Provide the [X, Y] coordinate of the cell's center where the given text is located.  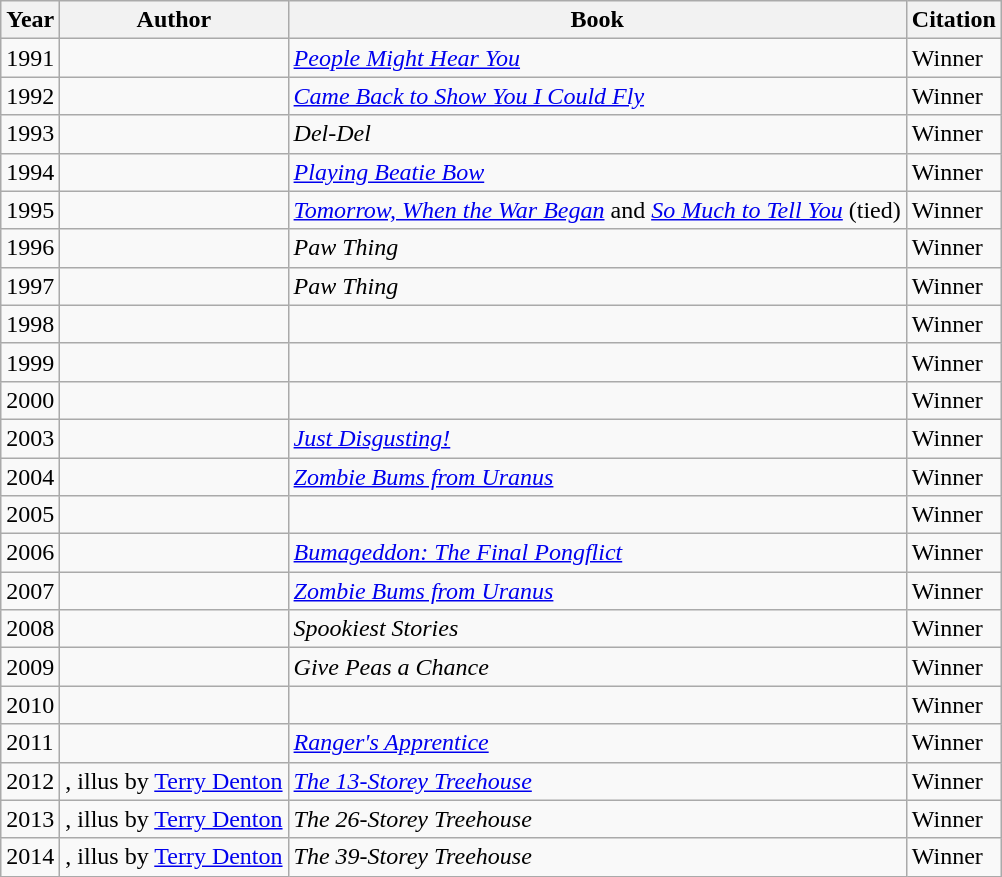
1992 [30, 96]
2012 [30, 781]
Book [597, 20]
2010 [30, 705]
1991 [30, 58]
1993 [30, 134]
Author [174, 20]
2009 [30, 667]
Year [30, 20]
2007 [30, 591]
The 13-Storey Treehouse [597, 781]
Del-Del [597, 134]
2004 [30, 477]
2000 [30, 400]
2013 [30, 819]
Give Peas a Chance [597, 667]
2005 [30, 515]
Spookiest Stories [597, 629]
The 26-Storey Treehouse [597, 819]
2014 [30, 857]
Bumageddon: The Final Pongflict [597, 553]
Came Back to Show You I Could Fly [597, 96]
2011 [30, 743]
Playing Beatie Bow [597, 172]
1999 [30, 362]
2003 [30, 438]
The 39-Storey Treehouse [597, 857]
1998 [30, 324]
1996 [30, 248]
1994 [30, 172]
People Might Hear You [597, 58]
1997 [30, 286]
Tomorrow, When the War Began and So Much to Tell You (tied) [597, 210]
Ranger's Apprentice [597, 743]
Citation [954, 20]
Just Disgusting! [597, 438]
1995 [30, 210]
2008 [30, 629]
2006 [30, 553]
